Detect which cell encompasses the target text, then output its (x, y) center coordinate. 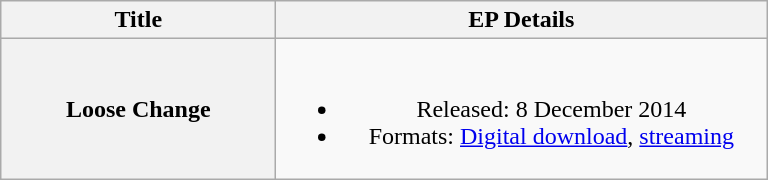
Released: 8 December 2014Formats: Digital download, streaming (522, 109)
Title (138, 20)
EP Details (522, 20)
Loose Change (138, 109)
